Identify which cell holds the provided text, then report its (x, y) central coordinate. 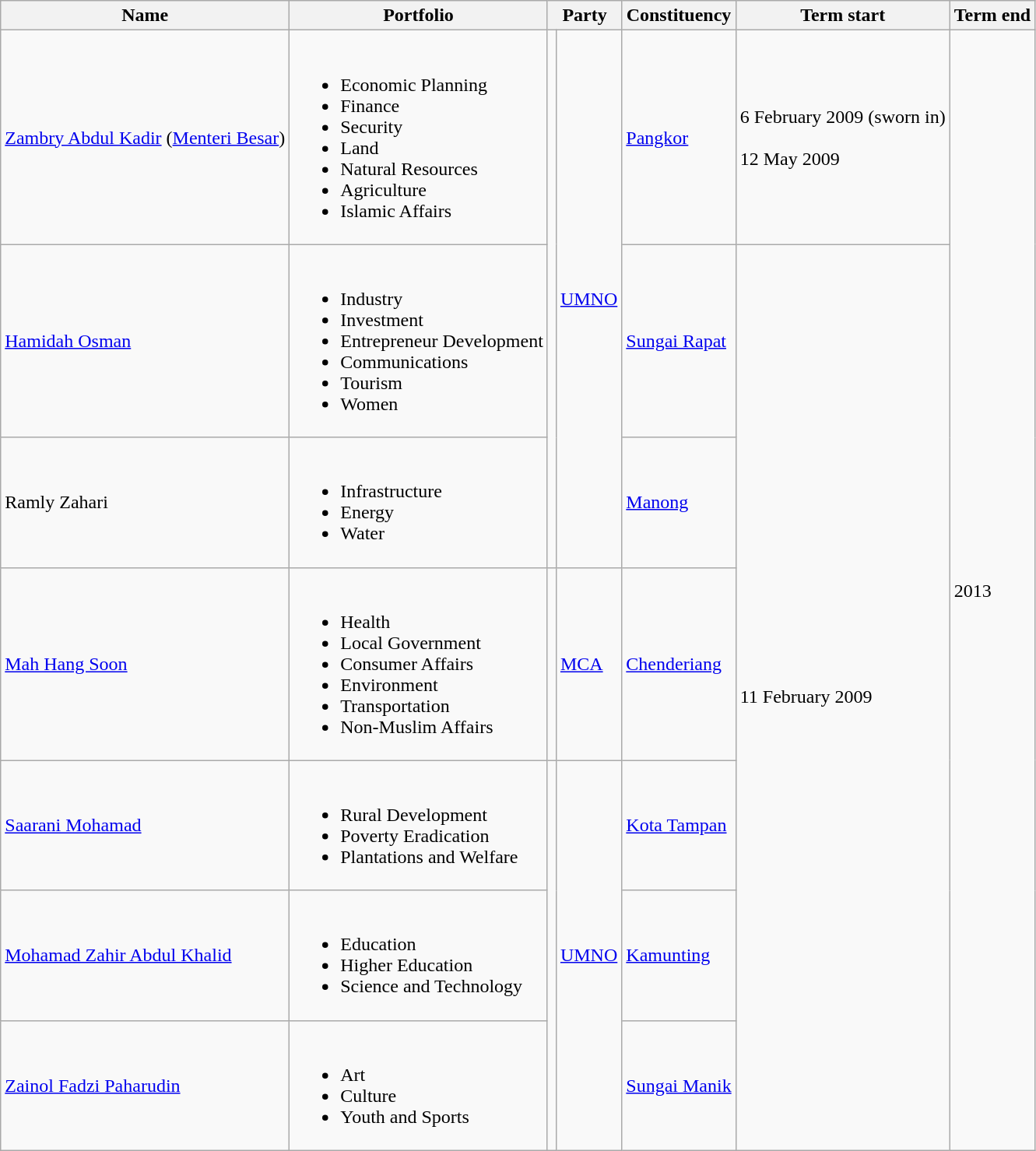
Saarani Mohamad (145, 825)
Zainol Fadzi Paharudin (145, 1085)
Sungai Rapat (679, 341)
ArtCultureYouth and Sports (419, 1085)
11 February 2009 (842, 697)
Ramly Zahari (145, 503)
Mah Hang Soon (145, 664)
Mohamad Zahir Abdul Khalid (145, 956)
Chenderiang (679, 664)
Term end (992, 16)
Portfolio (419, 16)
Rural DevelopmentPoverty EradicationPlantations and Welfare (419, 825)
Economic PlanningFinanceSecurityLandNatural ResourcesAgricultureIslamic Affairs (419, 137)
MCA (588, 664)
Name (145, 16)
HealthLocal GovernmentConsumer AffairsEnvironmentTransportationNon-Muslim Affairs (419, 664)
Sungai Manik (679, 1085)
EducationHigher EducationScience and Technology (419, 956)
Kota Tampan (679, 825)
Party (584, 16)
Manong (679, 503)
Term start (842, 16)
InfrastructureEnergyWater (419, 503)
2013 (992, 590)
6 February 2009 (sworn in)12 May 2009 (842, 137)
Kamunting (679, 956)
Constituency (679, 16)
IndustryInvestmentEntrepreneur DevelopmentCommunicationsTourismWomen (419, 341)
Zambry Abdul Kadir (Menteri Besar) (145, 137)
Hamidah Osman (145, 341)
Pangkor (679, 137)
